Extract the (X, Y) coordinate from the center of the cell holding the provided text.  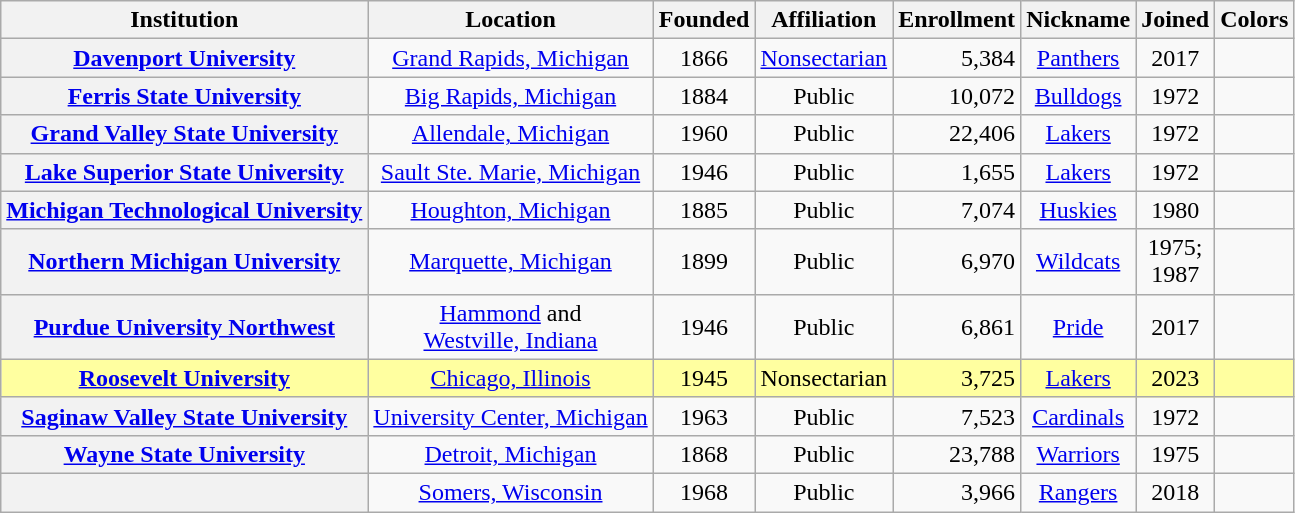
7,523 (957, 416)
Grand Rapids, Michigan (510, 58)
3,725 (957, 378)
1868 (704, 454)
Founded (704, 20)
Cardinals (1078, 416)
Huskies (1078, 210)
Northern Michigan University (184, 262)
1960 (704, 134)
Wayne State University (184, 454)
Saginaw Valley State University (184, 416)
3,966 (957, 492)
University Center, Michigan (510, 416)
Pride (1078, 326)
Houghton, Michigan (510, 210)
Allendale, Michigan (510, 134)
Michigan Technological University (184, 210)
Nickname (1078, 20)
Davenport University (184, 58)
Lake Superior State University (184, 172)
Institution (184, 20)
2023 (1176, 378)
10,072 (957, 96)
Warriors (1078, 454)
Marquette, Michigan (510, 262)
Chicago, Illinois (510, 378)
Enrollment (957, 20)
1968 (704, 492)
1,655 (957, 172)
Panthers (1078, 58)
6,970 (957, 262)
2018 (1176, 492)
1975 (1176, 454)
1945 (704, 378)
1885 (704, 210)
1980 (1176, 210)
Bulldogs (1078, 96)
Affiliation (824, 20)
23,788 (957, 454)
1975;1987 (1176, 262)
1899 (704, 262)
6,861 (957, 326)
5,384 (957, 58)
Location (510, 20)
1866 (704, 58)
7,074 (957, 210)
Joined (1176, 20)
Wildcats (1078, 262)
Ferris State University (184, 96)
Roosevelt University (184, 378)
22,406 (957, 134)
Purdue University Northwest (184, 326)
Sault Ste. Marie, Michigan (510, 172)
1884 (704, 96)
Colors (1254, 20)
Big Rapids, Michigan (510, 96)
Detroit, Michigan (510, 454)
Hammond andWestville, Indiana (510, 326)
Grand Valley State University (184, 134)
1963 (704, 416)
Rangers (1078, 492)
Somers, Wisconsin (510, 492)
